Output the (x, y) coordinate of the center of the cell containing the given text.  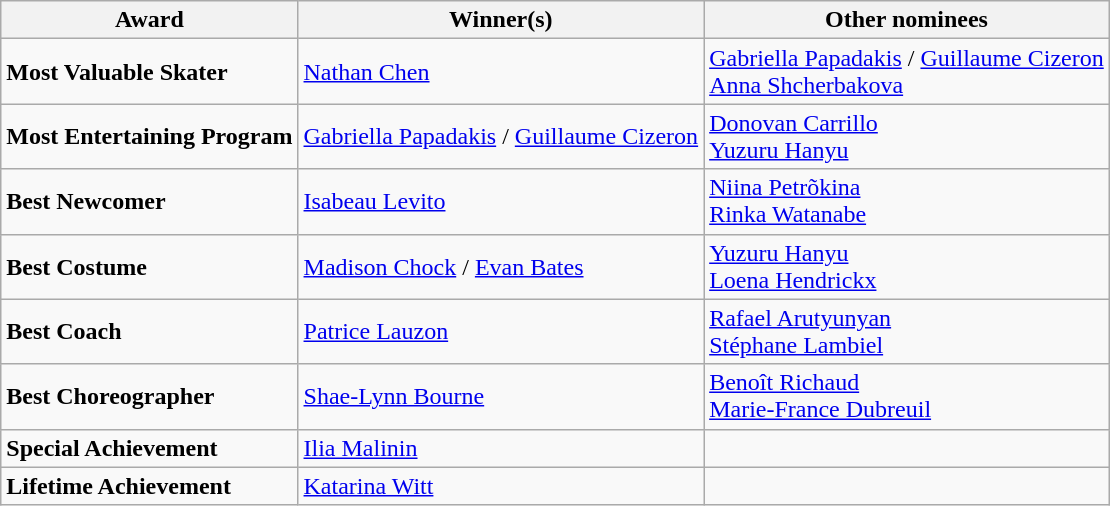
Patrice Lauzon (501, 332)
Most Valuable Skater (150, 72)
Best Choreographer (150, 396)
Katarina Witt (501, 486)
Nathan Chen (501, 72)
Best Costume (150, 266)
Shae-Lynn Bourne (501, 396)
Gabriella Papadakis / Guillaume Cizeron (501, 136)
Special Achievement (150, 448)
Isabeau Levito (501, 202)
Donovan Carrillo Yuzuru Hanyu (907, 136)
Rafael Arutyunyan Stéphane Lambiel (907, 332)
Lifetime Achievement (150, 486)
Madison Chock / Evan Bates (501, 266)
Ilia Malinin (501, 448)
Winner(s) (501, 20)
Benoît Richaud Marie-France Dubreuil (907, 396)
Award (150, 20)
Yuzuru Hanyu Loena Hendrickx (907, 266)
Best Coach (150, 332)
Best Newcomer (150, 202)
Niina Petrõkina Rinka Watanabe (907, 202)
Other nominees (907, 20)
Most Entertaining Program (150, 136)
Gabriella Papadakis / Guillaume Cizeron Anna Shcherbakova (907, 72)
